Extract the [x, y] coordinate from the center of the cell holding the provided text.  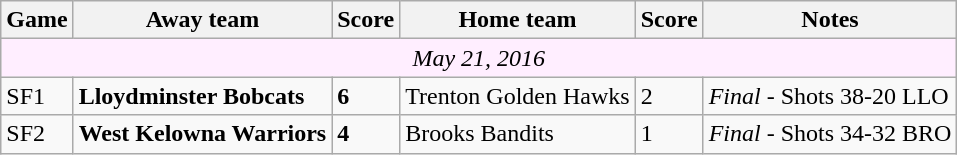
Final - Shots 38-20 LLO [830, 96]
West Kelowna Warriors [202, 134]
2 [669, 96]
Final - Shots 34-32 BRO [830, 134]
Notes [830, 20]
SF2 [37, 134]
Game [37, 20]
Home team [518, 20]
May 21, 2016 [479, 58]
1 [669, 134]
Away team [202, 20]
Brooks Bandits [518, 134]
Lloydminster Bobcats [202, 96]
Trenton Golden Hawks [518, 96]
SF1 [37, 96]
4 [366, 134]
6 [366, 96]
